Return (X, Y) of the center of cell containing provided text 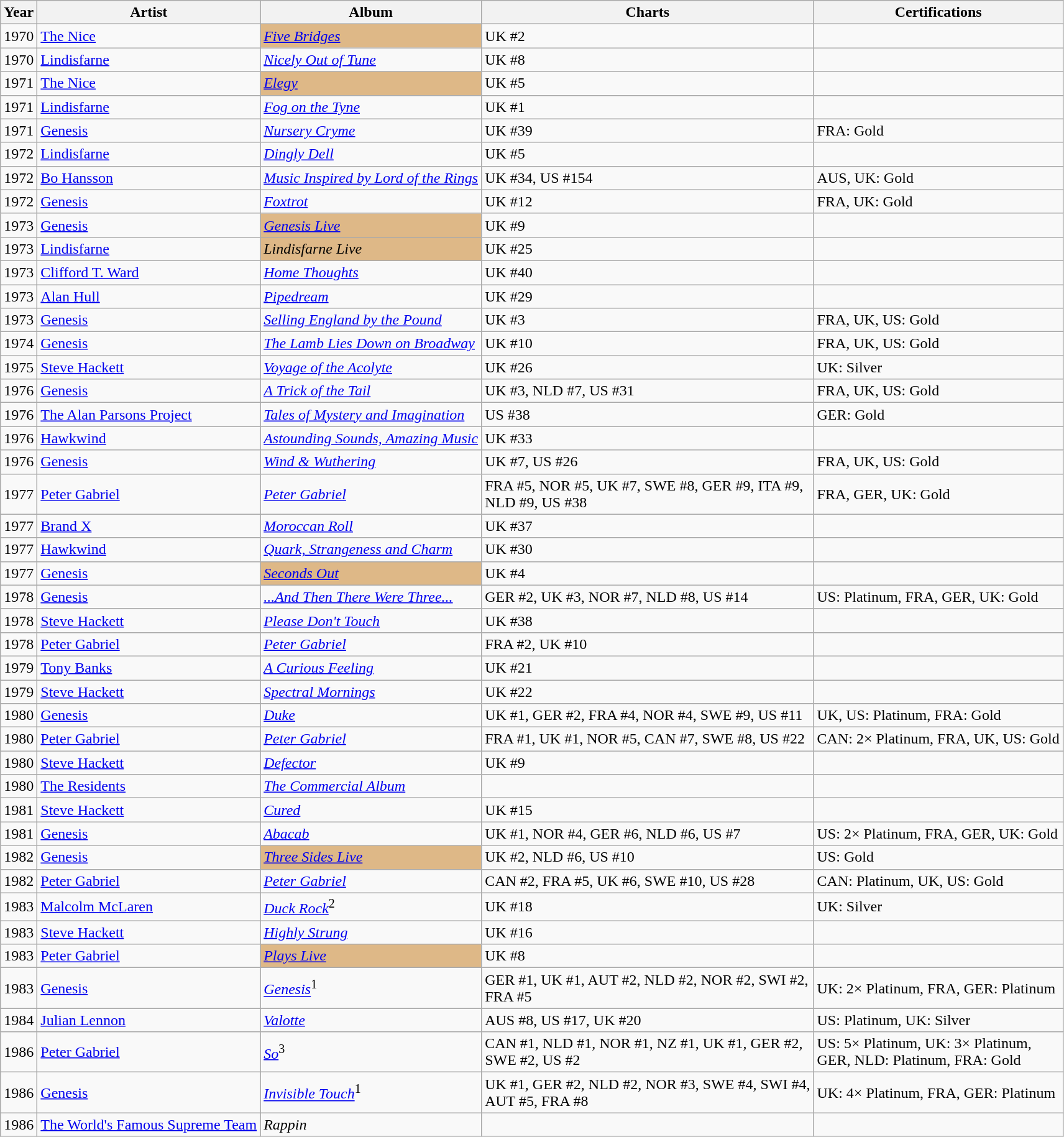
Malcolm McLaren (149, 906)
The Lamb Lies Down on Broadway (371, 344)
UK #29 (648, 297)
Spectral Mornings (371, 692)
Elegy (371, 83)
UK #1 (648, 107)
US: Gold (938, 857)
US: 5× Platinum, UK: 3× Platinum, GER, NLD: Platinum, FRA: Gold (938, 1052)
FRA #1, UK #1, NOR #5, CAN #7, SWE #8, US #22 (648, 739)
Tony Banks (149, 668)
Charts (648, 12)
UK #7, US #26 (648, 462)
UK #26 (648, 367)
GER: Gold (938, 415)
UK #37 (648, 526)
Tales of Mystery and Imagination (371, 415)
UK #21 (648, 668)
Three Sides Live (371, 857)
UK #3 (648, 320)
UK, US: Platinum, FRA: Gold (938, 716)
Defector (371, 763)
Bo Hansson (149, 178)
Certifications (938, 12)
UK #2, NLD #6, US #10 (648, 857)
UK #3, NLD #7, US #31 (648, 391)
Artist (149, 12)
Voyage of the Acolyte (371, 367)
FRA, GER, UK: Gold (938, 494)
The Alan Parsons Project (149, 415)
Valotte (371, 1020)
Invisible Touch1 (371, 1093)
1974 (19, 344)
GER #2, UK #3, NOR #7, NLD #8, US #14 (648, 597)
FRA, UK: Gold (938, 201)
Moroccan Roll (371, 526)
1984 (19, 1020)
Nursery Cryme (371, 131)
Duke (371, 716)
Music Inspired by Lord of the Rings (371, 178)
The Commercial Album (371, 786)
FRA #5, NOR #5, UK #7, SWE #8, GER #9, ITA #9, NLD #9, US #38 (648, 494)
Abacab (371, 834)
1975 (19, 367)
Foxtrot (371, 201)
UK #4 (648, 573)
UK #10 (648, 344)
Duck Rock2 (371, 906)
UK #30 (648, 550)
CAN #1, NLD #1, NOR #1, NZ #1, UK #1, GER #2, SWE #2, US #2 (648, 1052)
So3 (371, 1052)
UK #2 (648, 36)
UK #15 (648, 810)
A Curious Feeling (371, 668)
CAN #2, FRA #5, UK #6, SWE #10, US #28 (648, 881)
UK #12 (648, 201)
Alan Hull (149, 297)
Five Bridges (371, 36)
Astounding Sounds, Amazing Music (371, 438)
Year (19, 12)
UK #40 (648, 272)
Plays Live (371, 956)
Rappin (371, 1125)
AUS #8, US #17, UK #20 (648, 1020)
US: Platinum, FRA, GER, UK: Gold (938, 597)
Genesis Live (371, 225)
Album (371, 12)
Lindisfarne Live (371, 249)
Julian Lennon (149, 1020)
A Trick of the Tail (371, 391)
Dingly Dell (371, 154)
Pipedream (371, 297)
GER #1, UK #1, AUT #2, NLD #2, NOR #2, SWI #2, FRA #5 (648, 988)
...And Then There Were Three... (371, 597)
UK: 2× Platinum, FRA, GER: Platinum (938, 988)
UK #1, GER #2, FRA #4, NOR #4, SWE #9, US #11 (648, 716)
FRA: Gold (938, 131)
CAN: 2× Platinum, FRA, UK, US: Gold (938, 739)
UK #16 (648, 932)
UK #34, US #154 (648, 178)
Clifford T. Ward (149, 272)
UK #22 (648, 692)
The World's Famous Supreme Team (149, 1125)
UK #1, GER #2, NLD #2, NOR #3, SWE #4, SWI #4, AUT #5, FRA #8 (648, 1093)
Nicely Out of Tune (371, 60)
Please Don't Touch (371, 620)
UK #38 (648, 620)
UK #39 (648, 131)
US #38 (648, 415)
Highly Strung (371, 932)
Fog on the Tyne (371, 107)
US: 2× Platinum, FRA, GER, UK: Gold (938, 834)
UK #1, NOR #4, GER #6, NLD #6, US #7 (648, 834)
UK #18 (648, 906)
Seconds Out (371, 573)
CAN: Platinum, UK, US: Gold (938, 881)
US: Platinum, UK: Silver (938, 1020)
Quark, Strangeness and Charm (371, 550)
FRA #2, UK #10 (648, 644)
Genesis1 (371, 988)
UK: 4× Platinum, FRA, GER: Platinum (938, 1093)
Wind & Wuthering (371, 462)
The Residents (149, 786)
AUS, UK: Gold (938, 178)
Cured (371, 810)
Brand X (149, 526)
UK #33 (648, 438)
Selling England by the Pound (371, 320)
Home Thoughts (371, 272)
UK #25 (648, 249)
